Return the (x, y) coordinate for the center point of the cell that contains the specified text.  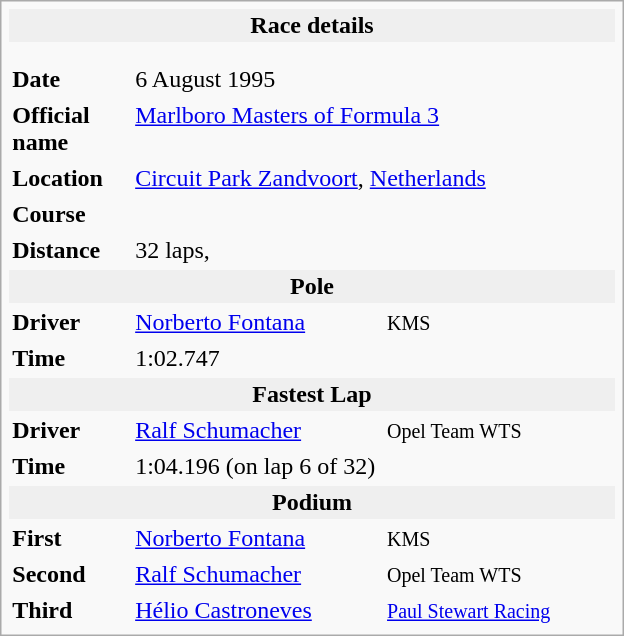
32 laps, (374, 250)
6 August 1995 (256, 80)
1:04.196 (on lap 6 of 32) (374, 466)
Hélio Castroneves (256, 610)
First (69, 538)
Paul Stewart Racing (500, 610)
Date (69, 80)
Pole (312, 286)
1:02.747 (374, 358)
Course (69, 214)
Location (69, 178)
Circuit Park Zandvoort, Netherlands (374, 178)
Third (69, 610)
Fastest Lap (312, 394)
Race details (312, 26)
Official name (69, 129)
Marlboro Masters of Formula 3 (374, 129)
Distance (69, 250)
Podium (312, 502)
Second (69, 574)
